From the cell containing the given text, extract its center point as (X, Y) coordinate. 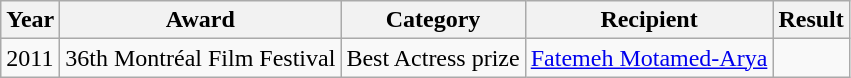
Result (811, 20)
Award (200, 20)
Best Actress prize (433, 58)
36th Montréal Film Festival (200, 58)
Recipient (649, 20)
Category (433, 20)
2011 (30, 58)
Fatemeh Motamed-Arya (649, 58)
Year (30, 20)
